Detect which cell encompasses the target text, then output its (X, Y) center coordinate. 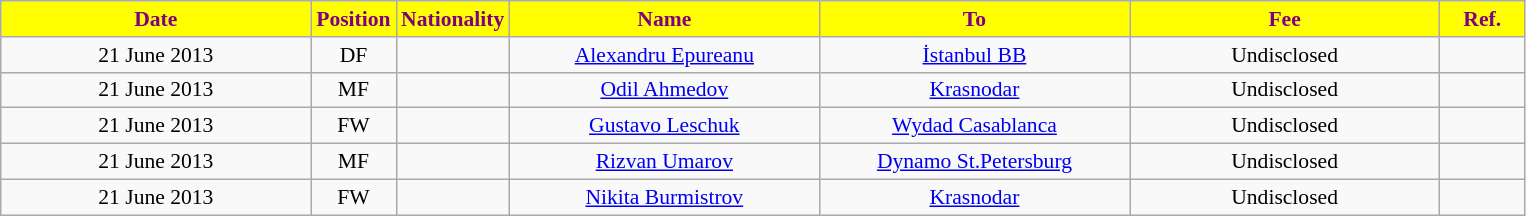
İstanbul BB (974, 55)
Name (664, 19)
Position (354, 19)
Rizvan Umarov (664, 162)
Alexandru Epureanu (664, 55)
Fee (1285, 19)
DF (354, 55)
Nikita Burmistrov (664, 197)
Wydad Casablanca (974, 126)
Ref. (1482, 19)
Odil Ahmedov (664, 90)
Gustavo Leschuk (664, 126)
Date (156, 19)
Dynamo St.Petersburg (974, 162)
To (974, 19)
Nationality (452, 19)
